Pinpoint the cell where the given text exists, returning its [X, Y] midpoint coordinate. 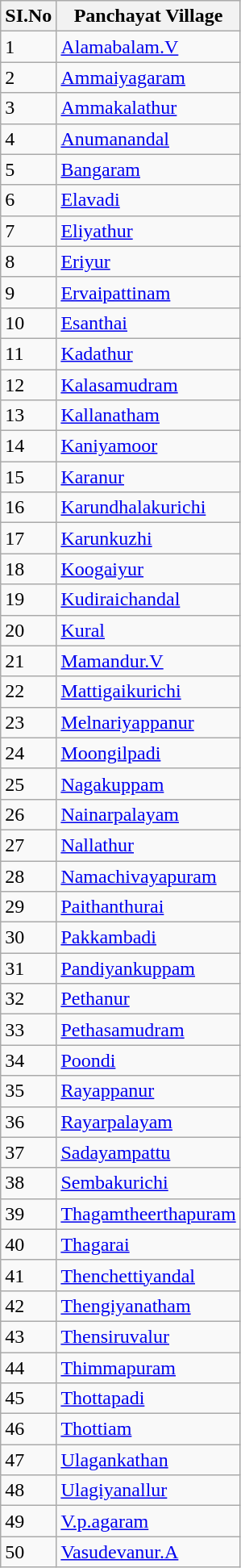
Ulagiyanallur [148, 1491]
Mamandur.V [148, 661]
29 [29, 907]
28 [29, 876]
19 [29, 600]
Ervaipattinam [148, 292]
48 [29, 1491]
41 [29, 1275]
V.p.agaram [148, 1521]
Kudiraichandal [148, 600]
44 [29, 1368]
Kalasamudram [148, 385]
Esanthai [148, 323]
Kallanatham [148, 416]
Moongilpadi [148, 753]
Eriyur [148, 261]
37 [29, 1152]
Karundhalakurichi [148, 508]
21 [29, 661]
Ammakalathur [148, 108]
Ulagankathan [148, 1460]
Nainarpalayam [148, 814]
Paithanthurai [148, 907]
39 [29, 1214]
20 [29, 630]
50 [29, 1552]
Melnariyappanur [148, 722]
3 [29, 108]
24 [29, 753]
Karanur [148, 477]
27 [29, 845]
4 [29, 139]
Thimmapuram [148, 1368]
34 [29, 1060]
22 [29, 692]
Mattigaikurichi [148, 692]
Thagamtheerthapuram [148, 1214]
13 [29, 416]
26 [29, 814]
18 [29, 569]
Thenchettiyandal [148, 1275]
Thensiruvalur [148, 1336]
16 [29, 508]
Kural [148, 630]
12 [29, 385]
17 [29, 538]
32 [29, 999]
6 [29, 200]
Sembakurichi [148, 1183]
Eliyathur [148, 231]
Anumanandal [148, 139]
Thottapadi [148, 1399]
25 [29, 784]
47 [29, 1460]
1 [29, 47]
Pethasamudram [148, 1030]
Panchayat Village [148, 16]
SI.No [29, 16]
Vasudevanur.A [148, 1552]
5 [29, 169]
2 [29, 77]
Thottiam [148, 1429]
Pakkambadi [148, 938]
Rayarpalayam [148, 1122]
40 [29, 1244]
9 [29, 292]
Ammaiyagaram [148, 77]
15 [29, 477]
Alamabalam.V [148, 47]
Thengiyanatham [148, 1306]
Rayappanur [148, 1091]
38 [29, 1183]
Sadayampattu [148, 1152]
7 [29, 231]
Bangaram [148, 169]
Nallathur [148, 845]
Kadathur [148, 353]
36 [29, 1122]
45 [29, 1399]
46 [29, 1429]
Kaniyamoor [148, 446]
Nagakuppam [148, 784]
10 [29, 323]
8 [29, 261]
Poondi [148, 1060]
11 [29, 353]
Karunkuzhi [148, 538]
33 [29, 1030]
42 [29, 1306]
Koogaiyur [148, 569]
23 [29, 722]
43 [29, 1336]
Pandiyankuppam [148, 968]
Namachivayapuram [148, 876]
Thagarai [148, 1244]
Pethanur [148, 999]
31 [29, 968]
14 [29, 446]
35 [29, 1091]
49 [29, 1521]
Elavadi [148, 200]
30 [29, 938]
